From the cell containing the given text, extract its center point as (X, Y) coordinate. 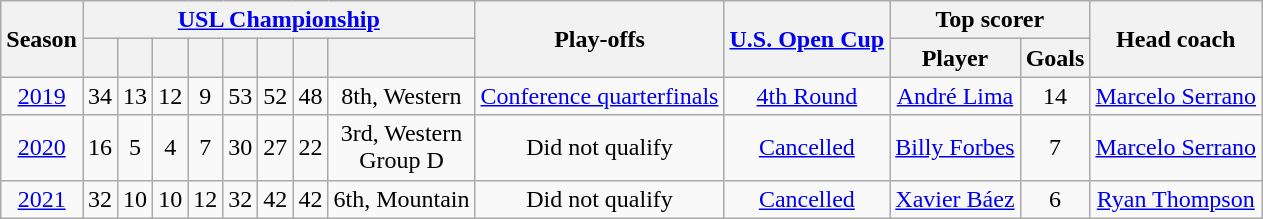
2020 (42, 148)
Season (42, 39)
14 (1055, 96)
9 (206, 96)
6th, Mountain (402, 199)
U.S. Open Cup (807, 39)
52 (276, 96)
48 (310, 96)
5 (136, 148)
22 (310, 148)
2021 (42, 199)
27 (276, 148)
30 (240, 148)
2019 (42, 96)
Head coach (1176, 39)
4 (170, 148)
Xavier Báez (955, 199)
André Lima (955, 96)
Conference quarterfinals (600, 96)
Player (955, 58)
Ryan Thompson (1176, 199)
Top scorer (990, 20)
Play-offs (600, 39)
8th, Western (402, 96)
13 (136, 96)
3rd, WesternGroup D (402, 148)
Billy Forbes (955, 148)
4th Round (807, 96)
16 (100, 148)
53 (240, 96)
6 (1055, 199)
USL Championship (278, 20)
34 (100, 96)
Goals (1055, 58)
